Return the (x, y) coordinate for the center point of the cell that contains the specified text.  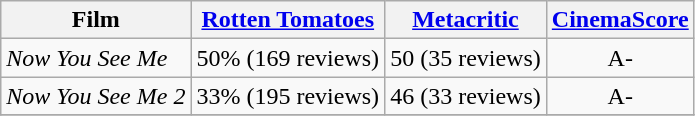
50% (169 reviews) (288, 58)
Film (96, 20)
Now You See Me (96, 58)
50 (35 reviews) (466, 58)
CinemaScore (620, 20)
Metacritic (466, 20)
Rotten Tomatoes (288, 20)
46 (33 reviews) (466, 96)
Now You See Me 2 (96, 96)
33% (195 reviews) (288, 96)
